Search for the cell housing the specified text and yield its [x, y] center coordinate. 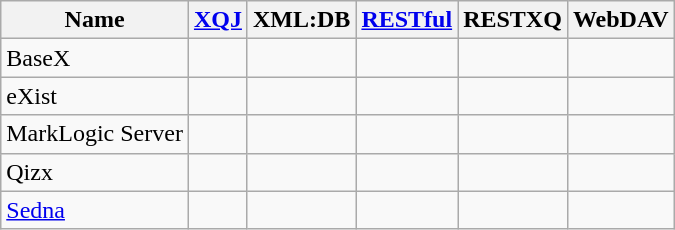
RESTXQ [513, 20]
XQJ [218, 20]
Sedna [95, 210]
eXist [95, 96]
BaseX [95, 58]
WebDAV [620, 20]
Name [95, 20]
MarkLogic Server [95, 134]
RESTful [407, 20]
XML:DB [301, 20]
Qizx [95, 172]
